Extract the (X, Y) coordinate from the center of the cell holding the provided text.  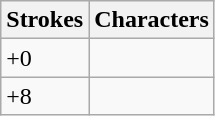
+8 (45, 96)
+0 (45, 58)
Characters (152, 20)
Strokes (45, 20)
